Capture the cell that displays the provided text and extract its (X, Y) central coordinate. 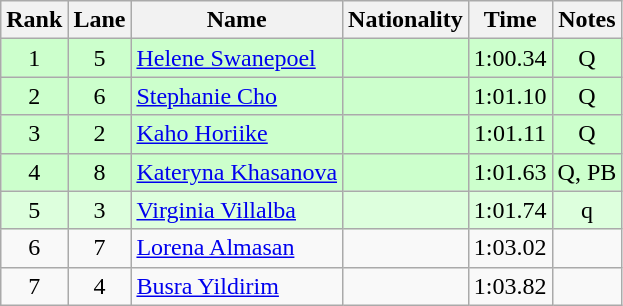
Stephanie Cho (237, 96)
Virginia Villalba (237, 210)
q (587, 210)
8 (100, 172)
1:00.34 (510, 58)
1:01.10 (510, 96)
1:01.11 (510, 134)
1:03.82 (510, 286)
Name (237, 20)
Kateryna Khasanova (237, 172)
Busra Yildirim (237, 286)
1 (34, 58)
Lorena Almasan (237, 248)
Nationality (406, 20)
Helene Swanepoel (237, 58)
1:01.74 (510, 210)
Q, PB (587, 172)
1:01.63 (510, 172)
Time (510, 20)
Notes (587, 20)
Rank (34, 20)
Kaho Horiike (237, 134)
Lane (100, 20)
1:03.02 (510, 248)
